Find where the given text appears and provide that cell's center as (x, y) coordinate. 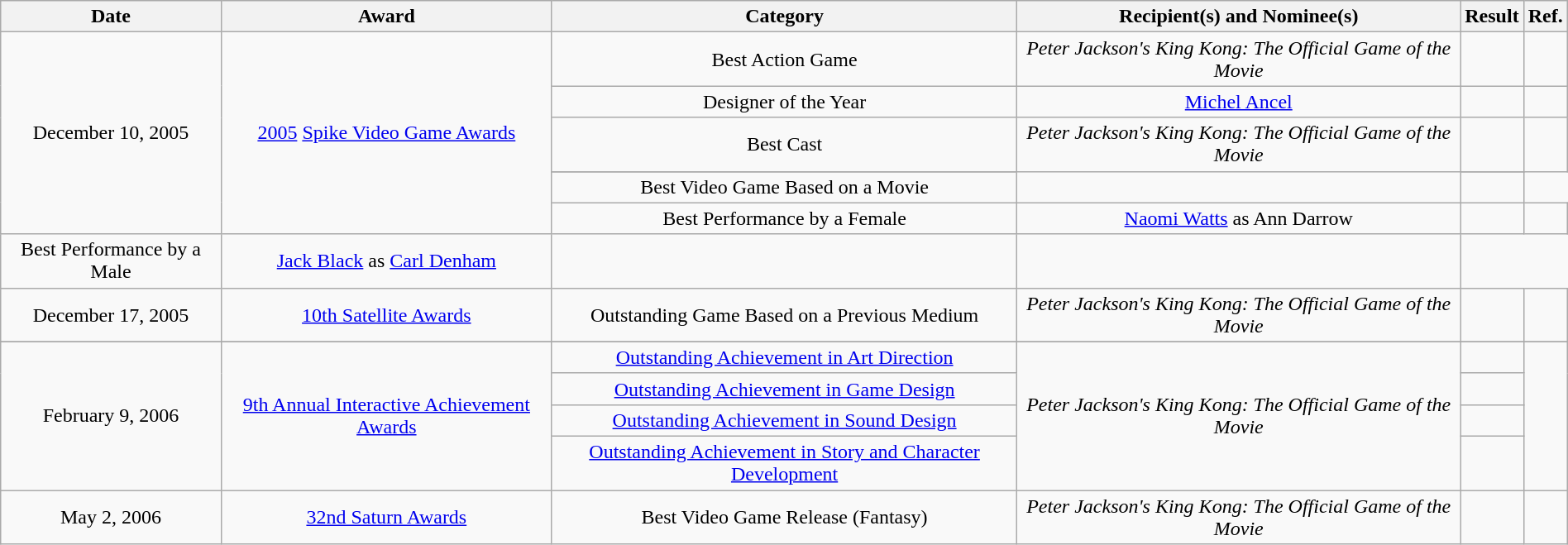
May 2, 2006 (111, 516)
Category (784, 17)
Designer of the Year (784, 102)
February 9, 2006 (111, 415)
Ref. (1545, 17)
9th Annual Interactive Achievement Awards (386, 415)
Jack Black as Carl Denham (386, 261)
Outstanding Achievement in Sound Design (784, 420)
Best Video Game Release (Fantasy) (784, 516)
Best Action Game (784, 60)
Best Performance by a Male (111, 261)
Result (1492, 17)
Outstanding Achievement in Art Direction (784, 357)
Award (386, 17)
Michel Ancel (1239, 102)
Date (111, 17)
December 17, 2005 (111, 314)
Outstanding Achievement in Story and Character Development (784, 463)
10th Satellite Awards (386, 314)
Outstanding Game Based on a Previous Medium (784, 314)
Best Video Game Based on a Movie (784, 187)
Best Performance by a Female (784, 218)
Recipient(s) and Nominee(s) (1239, 17)
2005 Spike Video Game Awards (386, 133)
December 10, 2005 (111, 133)
Best Cast (784, 144)
Outstanding Achievement in Game Design (784, 389)
Naomi Watts as Ann Darrow (1239, 218)
32nd Saturn Awards (386, 516)
